From the cell containing the given text, extract its center point as [x, y] coordinate. 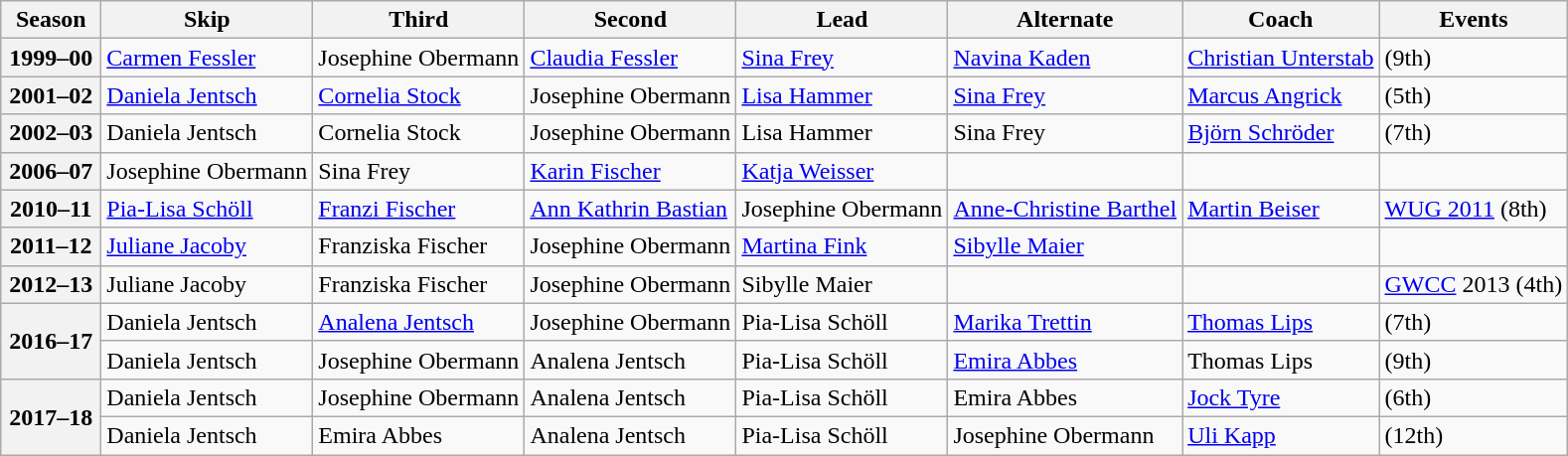
Alternate [1065, 20]
Martina Fink [843, 246]
2002–03 [52, 133]
2016–17 [52, 341]
2012–13 [52, 284]
1999–00 [52, 58]
(5th) [1474, 95]
Marika Trettin [1065, 322]
2006–07 [52, 171]
Coach [1281, 20]
Christian Unterstab [1281, 58]
Anne-Christine Barthel [1065, 209]
Third [419, 20]
Uli Kapp [1281, 435]
Second [630, 20]
GWCC 2013 (4th) [1474, 284]
Claudia Fessler [630, 58]
Martin Beiser [1281, 209]
2011–12 [52, 246]
2017–18 [52, 416]
WUG 2011 (8th) [1474, 209]
Jock Tyre [1281, 397]
Navina Kaden [1065, 58]
Ann Kathrin Bastian [630, 209]
2010–11 [52, 209]
Franzi Fischer [419, 209]
Karin Fischer [630, 171]
Season [52, 20]
(12th) [1474, 435]
Lead [843, 20]
Katja Weisser [843, 171]
Björn Schröder [1281, 133]
Carmen Fessler [207, 58]
Skip [207, 20]
Events [1474, 20]
Marcus Angrick [1281, 95]
2001–02 [52, 95]
(6th) [1474, 397]
